Identify which cell holds the provided text, then report its (X, Y) central coordinate. 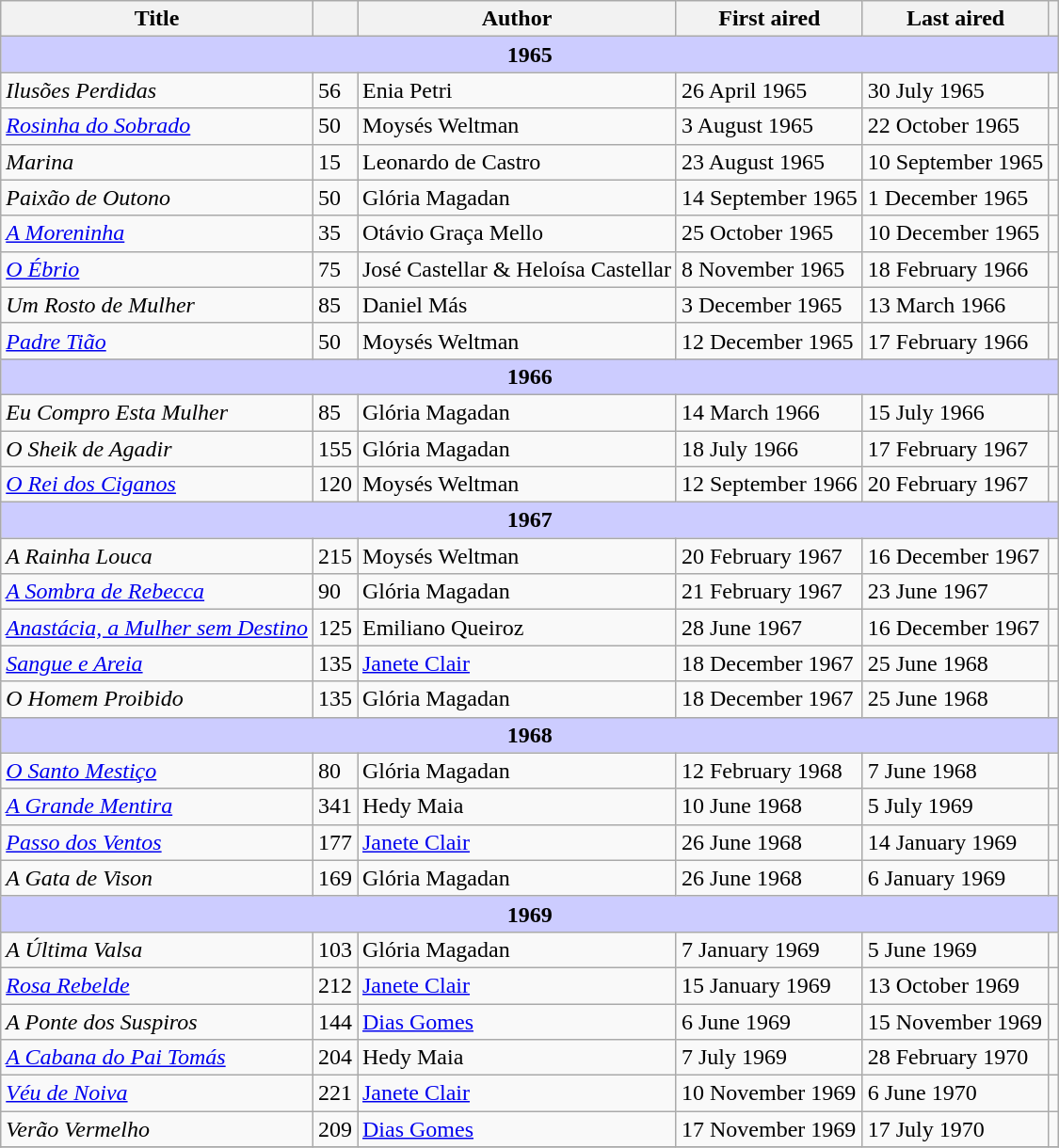
A Gata de Vison (157, 878)
1966 (530, 376)
25 October 1965 (769, 233)
A Grande Mentira (157, 806)
Um Rosto de Mulher (157, 305)
A Moreninha (157, 233)
212 (335, 985)
18 July 1966 (769, 449)
10 June 1968 (769, 806)
O Santo Mestiço (157, 771)
15 July 1966 (955, 412)
A Rainha Louca (157, 556)
177 (335, 842)
O Rei dos Ciganos (157, 485)
Rosinha do Sobrado (157, 126)
125 (335, 628)
10 November 1969 (769, 1093)
15 January 1969 (769, 985)
10 December 1965 (955, 233)
First aired (769, 19)
Leonardo de Castro (518, 162)
169 (335, 878)
90 (335, 592)
21 February 1967 (769, 592)
17 July 1970 (955, 1129)
14 January 1969 (955, 842)
Eu Compro Esta Mulher (157, 412)
1 December 1965 (955, 198)
Sangue e Areia (157, 663)
Véu de Noiva (157, 1093)
1968 (530, 735)
A Última Valsa (157, 949)
O Ébrio (157, 269)
209 (335, 1129)
14 September 1965 (769, 198)
3 August 1965 (769, 126)
Daniel Más (518, 305)
Marina (157, 162)
5 July 1969 (955, 806)
1967 (530, 520)
17 February 1967 (955, 449)
Emiliano Queiroz (518, 628)
Paixão de Outono (157, 198)
6 January 1969 (955, 878)
7 July 1969 (769, 1058)
O Homem Proibido (157, 699)
A Sombra de Rebecca (157, 592)
Otávio Graça Mello (518, 233)
5 June 1969 (955, 949)
17 November 1969 (769, 1129)
28 February 1970 (955, 1058)
10 September 1965 (955, 162)
215 (335, 556)
1969 (530, 914)
26 April 1965 (769, 90)
35 (335, 233)
A Ponte dos Suspiros (157, 1021)
Rosa Rebelde (157, 985)
17 February 1966 (955, 341)
23 June 1967 (955, 592)
Passo dos Ventos (157, 842)
12 February 1968 (769, 771)
204 (335, 1058)
Verão Vermelho (157, 1129)
O Sheik de Agadir (157, 449)
30 July 1965 (955, 90)
3 December 1965 (769, 305)
18 February 1966 (955, 269)
Author (518, 19)
Anastácia, a Mulher sem Destino (157, 628)
15 (335, 162)
23 August 1965 (769, 162)
José Castellar & Heloísa Castellar (518, 269)
1965 (530, 55)
75 (335, 269)
8 November 1965 (769, 269)
6 June 1969 (769, 1021)
80 (335, 771)
56 (335, 90)
13 March 1966 (955, 305)
7 June 1968 (955, 771)
Padre Tião (157, 341)
14 March 1966 (769, 412)
A Cabana do Pai Tomás (157, 1058)
7 January 1969 (769, 949)
22 October 1965 (955, 126)
28 June 1967 (769, 628)
Ilusões Perdidas (157, 90)
341 (335, 806)
Title (157, 19)
12 September 1966 (769, 485)
Enia Petri (518, 90)
13 October 1969 (955, 985)
12 December 1965 (769, 341)
15 November 1969 (955, 1021)
Last aired (955, 19)
144 (335, 1021)
6 June 1970 (955, 1093)
221 (335, 1093)
120 (335, 485)
155 (335, 449)
103 (335, 949)
